Extract the [X, Y] coordinate from the center of the cell holding the provided text.  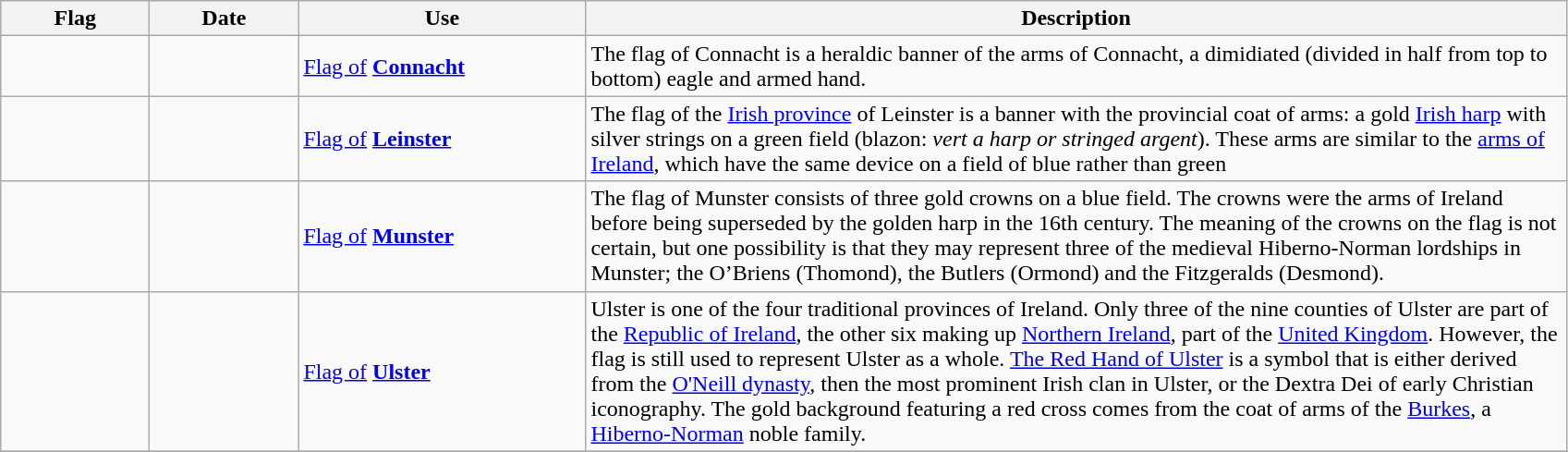
Flag of Connacht [442, 67]
Flag of Leinster [442, 139]
The flag of Connacht is a heraldic banner of the arms of Connacht, a dimidiated (divided in half from top to bottom) eagle and armed hand. [1076, 67]
Flag of Ulster [442, 372]
Flag of Munster [442, 237]
Flag [76, 18]
Date [224, 18]
Use [442, 18]
Description [1076, 18]
